Scan for the cell matching the given text and deliver its [X, Y] coordinate at center. 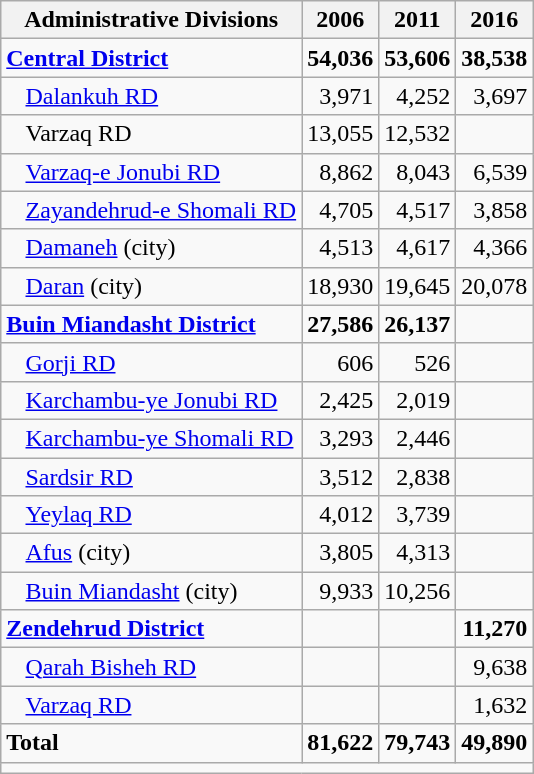
49,890 [494, 743]
3,293 [340, 438]
11,270 [494, 629]
Buin Miandasht (city) [152, 591]
27,586 [340, 324]
Yeylaq RD [152, 515]
Zayandehrud-e Shomali RD [152, 210]
4,705 [340, 210]
4,252 [418, 96]
3,512 [340, 477]
4,313 [418, 553]
2011 [418, 20]
2016 [494, 20]
Qarah Bisheh RD [152, 667]
4,012 [340, 515]
4,366 [494, 248]
20,078 [494, 286]
3,739 [418, 515]
Sardsir RD [152, 477]
38,538 [494, 58]
53,606 [418, 58]
2,425 [340, 400]
12,532 [418, 134]
4,513 [340, 248]
4,617 [418, 248]
Afus (city) [152, 553]
2,446 [418, 438]
Karchambu-ye Jonubi RD [152, 400]
19,645 [418, 286]
Damaneh (city) [152, 248]
2006 [340, 20]
526 [418, 362]
6,539 [494, 172]
Varzaq-e Jonubi RD [152, 172]
3,697 [494, 96]
9,933 [340, 591]
2,019 [418, 400]
Total [152, 743]
18,930 [340, 286]
Karchambu-ye Shomali RD [152, 438]
26,137 [418, 324]
8,862 [340, 172]
9,638 [494, 667]
81,622 [340, 743]
3,805 [340, 553]
Daran (city) [152, 286]
13,055 [340, 134]
Gorji RD [152, 362]
Buin Miandasht District [152, 324]
4,517 [418, 210]
Administrative Divisions [152, 20]
Dalankuh RD [152, 96]
2,838 [418, 477]
8,043 [418, 172]
10,256 [418, 591]
Zendehrud District [152, 629]
54,036 [340, 58]
3,858 [494, 210]
3,971 [340, 96]
606 [340, 362]
1,632 [494, 705]
Central District [152, 58]
79,743 [418, 743]
